For the text-containing cell, return its midpoint in [x, y] coordinate format. 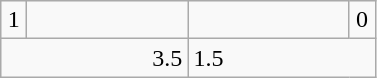
1.5 [282, 58]
1 [14, 20]
0 [362, 20]
3.5 [94, 58]
